Capture the cell that displays the provided text and extract its (x, y) central coordinate. 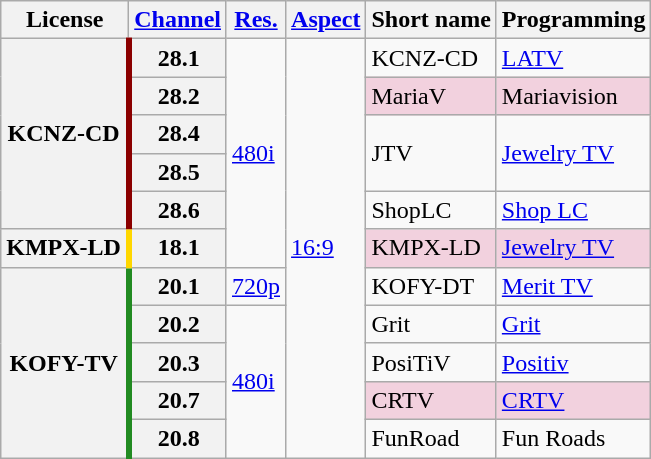
20.7 (178, 400)
Programming (574, 20)
MariaV (431, 96)
PosiTiV (431, 362)
28.1 (178, 58)
Channel (178, 20)
Mariavision (574, 96)
18.1 (178, 248)
JTV (431, 153)
FunRoad (431, 438)
License (65, 20)
Positiv (574, 362)
720p (256, 286)
16:9 (326, 248)
Aspect (326, 20)
28.4 (178, 134)
20.3 (178, 362)
Fun Roads (574, 438)
28.6 (178, 210)
Res. (256, 20)
20.1 (178, 286)
20.2 (178, 324)
Short name (431, 20)
KOFY-TV (65, 362)
ShopLC (431, 210)
28.5 (178, 172)
28.2 (178, 96)
Shop LC (574, 210)
KOFY-DT (431, 286)
20.8 (178, 438)
LATV (574, 58)
Merit TV (574, 286)
